Return (x, y) of the center of cell containing provided text 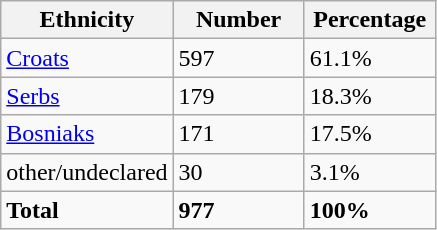
Bosniaks (87, 134)
17.5% (370, 134)
Serbs (87, 96)
171 (238, 134)
3.1% (370, 172)
179 (238, 96)
30 (238, 172)
100% (370, 210)
Number (238, 20)
Ethnicity (87, 20)
18.3% (370, 96)
61.1% (370, 58)
Total (87, 210)
Croats (87, 58)
other/undeclared (87, 172)
Percentage (370, 20)
597 (238, 58)
977 (238, 210)
